Locate the cell with the specified text and output its [x, y] center coordinate. 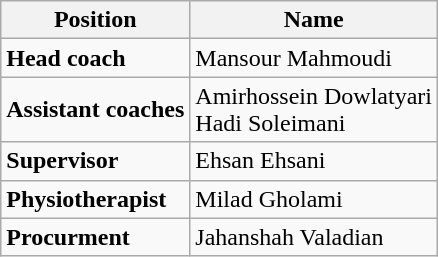
Procurment [96, 237]
Jahanshah Valadian [314, 237]
Milad Gholami [314, 199]
Supervisor [96, 161]
Amirhossein Dowlatyari Hadi Soleimani [314, 110]
Mansour Mahmoudi [314, 58]
Position [96, 20]
Ehsan Ehsani [314, 161]
Head coach [96, 58]
Assistant coaches [96, 110]
Physiotherapist [96, 199]
Name [314, 20]
